Scan for the cell matching the given text and deliver its (X, Y) coordinate at center. 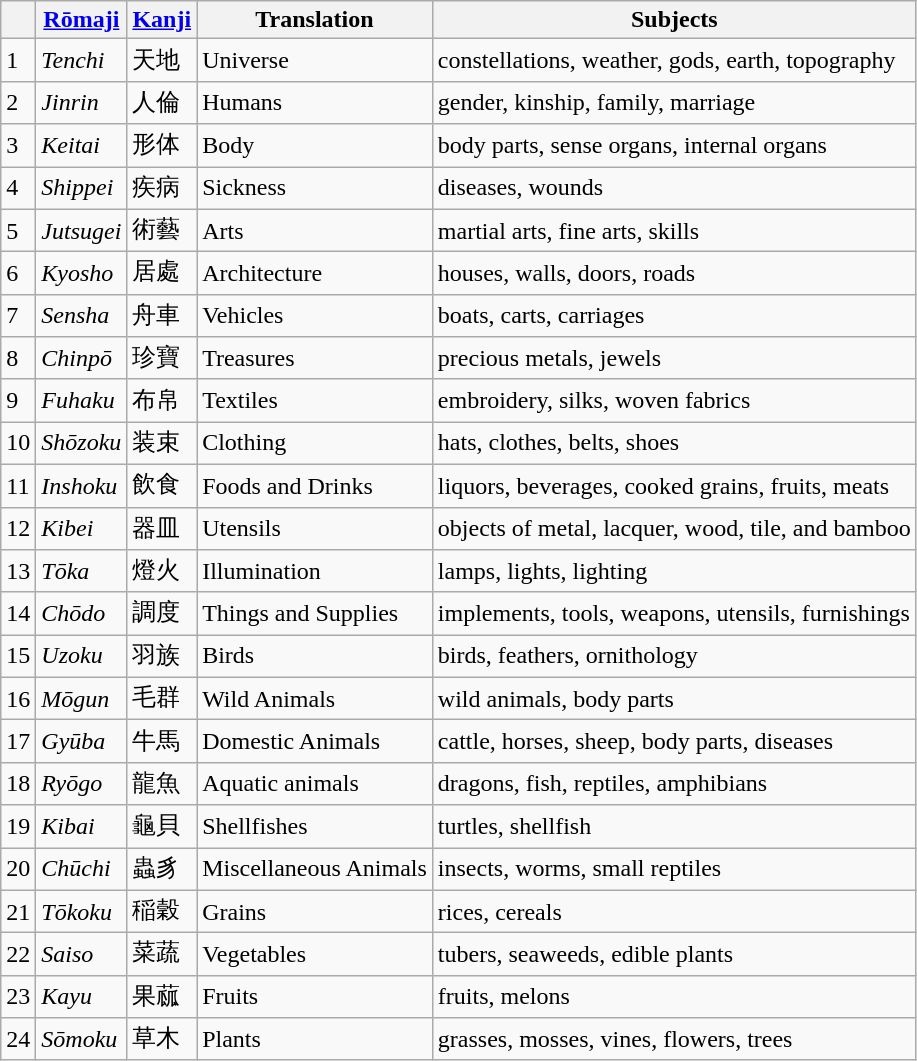
Fuhaku (82, 400)
牛馬 (162, 742)
調度 (162, 614)
Shōzoku (82, 444)
11 (18, 486)
6 (18, 274)
Saiso (82, 954)
body parts, sense organs, internal organs (674, 146)
martial arts, fine arts, skills (674, 230)
embroidery, silks, woven fabrics (674, 400)
Shippei (82, 188)
21 (18, 912)
implements, tools, weapons, utensils, furnishings (674, 614)
Translation (315, 20)
燈火 (162, 572)
Humans (315, 102)
16 (18, 698)
Rōmaji (82, 20)
Jutsugei (82, 230)
Tōka (82, 572)
19 (18, 826)
Vegetables (315, 954)
形体 (162, 146)
constellations, weather, gods, earth, topography (674, 60)
dragons, fish, reptiles, amphibians (674, 784)
grasses, mosses, vines, flowers, trees (674, 1040)
天地 (162, 60)
Foods and Drinks (315, 486)
Vehicles (315, 316)
Wild Animals (315, 698)
人倫 (162, 102)
1 (18, 60)
gender, kinship, family, marriage (674, 102)
羽族 (162, 656)
Keitai (82, 146)
Ryōgo (82, 784)
18 (18, 784)
8 (18, 358)
7 (18, 316)
houses, walls, doors, roads (674, 274)
Shellfishes (315, 826)
Fruits (315, 996)
12 (18, 528)
装束 (162, 444)
Uzoku (82, 656)
飲食 (162, 486)
Chūchi (82, 870)
Utensils (315, 528)
9 (18, 400)
tubers, seaweeds, edible plants (674, 954)
24 (18, 1040)
Gyūba (82, 742)
龜貝 (162, 826)
rices, cereals (674, 912)
舟車 (162, 316)
Jinrin (82, 102)
liquors, beverages, cooked grains, fruits, meats (674, 486)
Textiles (315, 400)
cattle, horses, sheep, body parts, diseases (674, 742)
Kibai (82, 826)
Chōdo (82, 614)
Mōgun (82, 698)
22 (18, 954)
Aquatic animals (315, 784)
Sensha (82, 316)
17 (18, 742)
Body (315, 146)
布帛 (162, 400)
Grains (315, 912)
果蓏 (162, 996)
wild animals, body parts (674, 698)
稲穀 (162, 912)
Subjects (674, 20)
13 (18, 572)
insects, worms, small reptiles (674, 870)
4 (18, 188)
蟲豸 (162, 870)
珍寶 (162, 358)
Things and Supplies (315, 614)
草木 (162, 1040)
Chinpō (82, 358)
Treasures (315, 358)
Inshoku (82, 486)
Birds (315, 656)
Illumination (315, 572)
fruits, melons (674, 996)
菜蔬 (162, 954)
Kayu (82, 996)
毛群 (162, 698)
器皿 (162, 528)
Kyosho (82, 274)
Miscellaneous Animals (315, 870)
Tenchi (82, 60)
diseases, wounds (674, 188)
Sickness (315, 188)
Plants (315, 1040)
Clothing (315, 444)
birds, feathers, ornithology (674, 656)
Arts (315, 230)
居處 (162, 274)
2 (18, 102)
疾病 (162, 188)
Kanji (162, 20)
15 (18, 656)
turtles, shellfish (674, 826)
objects of metal, lacquer, wood, tile, and bamboo (674, 528)
lamps, lights, lighting (674, 572)
Tōkoku (82, 912)
龍魚 (162, 784)
Architecture (315, 274)
boats, carts, carriages (674, 316)
14 (18, 614)
術藝 (162, 230)
hats, clothes, belts, shoes (674, 444)
Sōmoku (82, 1040)
Kibei (82, 528)
10 (18, 444)
Universe (315, 60)
3 (18, 146)
23 (18, 996)
5 (18, 230)
precious metals, jewels (674, 358)
Domestic Animals (315, 742)
20 (18, 870)
